Return the (x, y) coordinate for the center point of the cell that contains the specified text.  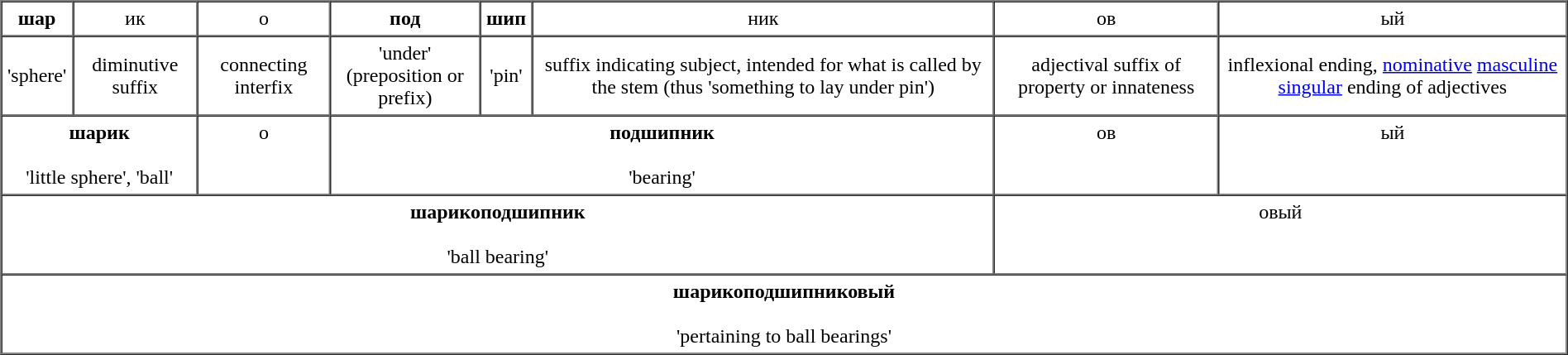
ник (764, 19)
'pin' (506, 76)
connecting interfix (264, 76)
о (264, 156)
suffix indicating subject, intended for what is called by the stem (thus 'something to lay under pin') (764, 76)
шарикоподшипник'ball bearing' (498, 235)
шарикоподшипниковый'pertaining to ball bearings' (784, 314)
'sphere' (37, 76)
шар (37, 19)
'under'(preposition or prefix) (405, 76)
adjectival suffix of property or innateness (1107, 76)
diminutive suffix (136, 76)
подшипник'bearing' (662, 156)
под (405, 19)
шип (506, 19)
inflexional ending, nominative masculine singular ending of adjectives (1393, 76)
овый (1280, 235)
ик (136, 19)
o (264, 19)
шарик'little sphere', 'ball' (99, 156)
